Determine the (X, Y) coordinate at the center of the cell enclosing the given text.  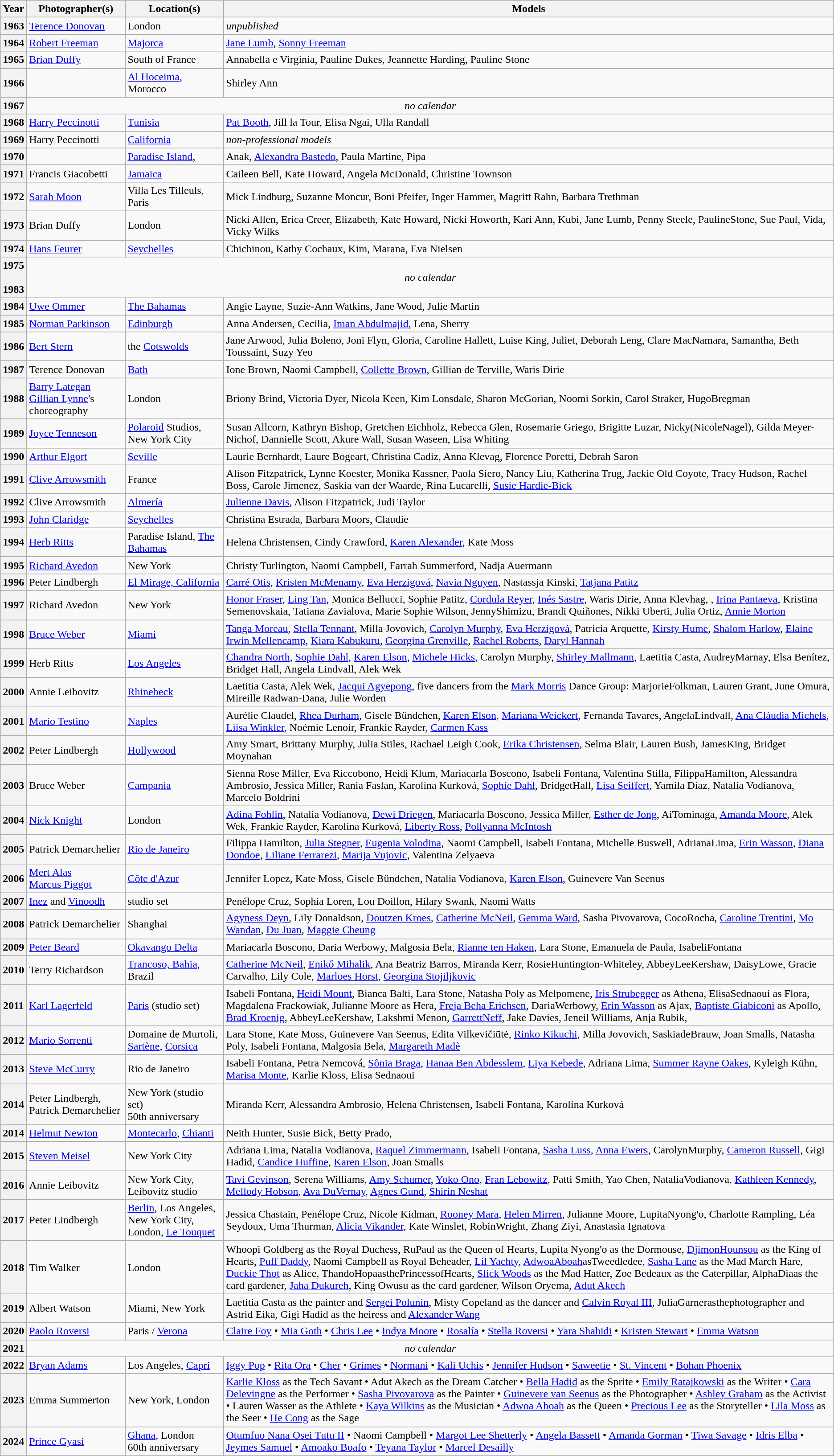
Naples (175, 721)
Uwe Ommer (76, 307)
Campania (175, 785)
2009 (13, 947)
Rhinebeck (175, 693)
Okavango Delta (175, 947)
Carré Otis, Kristen McMenamy, Eva Herzigová, Navia Nguyen, Nastassja Kinski, Tatjana Patitz (528, 582)
1999 (13, 663)
Edinburgh (175, 324)
1986 (13, 347)
Villa Les Tilleuls, Paris (175, 196)
Jennifer Lopez, Kate Moss, Gisele Bündchen, Natalia Vodianova, Karen Elson, Guinevere Van Seenus (528, 878)
2010 (13, 970)
Francis Giacobetti (76, 173)
Miranda Kerr, Alessandra Ambrosio, Helena Christensen, Isabeli Fontana, Karolína Kurková (528, 1104)
Angie Layne, Suzie-Ann Watkins, Jane Wood, Julie Martin (528, 307)
the Cotswolds (175, 347)
France (175, 480)
Steve McCurry (76, 1069)
2001 (13, 721)
1996 (13, 582)
Inez and Vinoodh (76, 901)
2004 (13, 820)
Chichinou, Kathy Cochaux, Kim, Marana, Eva Nielsen (528, 248)
Norman Parkinson (76, 324)
1971 (13, 173)
Anna Andersen, Cecilia, Iman Abdulmajid, Lena, Sherry (528, 324)
1993 (13, 519)
Amy Smart, Brittany Murphy, Julia Stiles, Rachael Leigh Cook, Erika Christensen, Selma Blair, Lauren Bush, JamesKing, Bridget Moynahan (528, 751)
2016 (13, 1185)
Shanghai (175, 924)
Peter Beard (76, 947)
Emma Summerton (76, 1400)
1987 (13, 369)
Al Hoceima, Morocco (175, 83)
Bryan Adams (76, 1365)
1965 (13, 60)
1990 (13, 456)
Paradise Island, The Bahamas (175, 542)
Caileen Bell, Kate Howard, Angela McDonald, Christine Townson (528, 173)
Polaroid Studios,New York City (175, 433)
Montecarlo, Chianti (175, 1133)
2018 (13, 1267)
Photographer(s) (76, 9)
Jamaica (175, 173)
Hollywood (175, 751)
1988 (13, 398)
Trancoso, Bahia, Brazil (175, 970)
2003 (13, 785)
Steven Meisel (76, 1156)
1970 (13, 156)
Peter Lindbergh, Patrick Demarchelier (76, 1104)
2006 (13, 878)
Bert Stern (76, 347)
Annabella e Virginia, Pauline Dukes, Jeannette Harding, Pauline Stone (528, 60)
1967 (13, 106)
2022 (13, 1365)
2008 (13, 924)
2000 (13, 693)
Julienne Davis, Alison Fitzpatrick, Judi Taylor (528, 502)
Iggy Pop • Rita Ora • Cher • Grimes • Normani • Kali Uchis • Jennifer Hudson • Saweetie • St. Vincent • Bohan Phoenix (528, 1365)
1973 (13, 226)
Pat Booth, Jill la Tour, Elisa Ngai, Ulla Randall (528, 123)
Jane Arwood, Julia Boleno, Joni Flyn, Gloria, Caroline Hallett, Luise King, Juliet, Deborah Leng, Clare MacNamara, Samantha, Beth Toussaint, Suzy Yeo (528, 347)
Arthur Elgort (76, 456)
Robert Freeman (76, 43)
Ione Brown, Naomi Campbell, Collette Brown, Gillian de Terville, Waris Dirie (528, 369)
2017 (13, 1220)
1998 (13, 634)
1972 (13, 196)
Mario Sorrenti (76, 1040)
New York City (175, 1156)
Neith Hunter, Susie Bick, Betty Prado, (528, 1133)
2019 (13, 1308)
Almería (175, 502)
Paolo Roversi (76, 1331)
Mick Lindburg, Suzanne Moncur, Boni Pfeifer, Inger Hammer, Magritt Rahn, Barbara Trethman (528, 196)
Year (13, 9)
1968 (13, 123)
Location(s) (175, 9)
New York (studio set)50th anniversary (175, 1104)
Paris / Verona (175, 1331)
Nicki Allen, Erica Creer, Elizabeth, Kate Howard, Nicki Howorth, Kari Ann, Kubi, Jane Lumb, Penny Steele, PaulineStone, Sue Paul, Vida, Vicky Wilks (528, 226)
Helmut Newton (76, 1133)
Majorca (175, 43)
Hans Feurer (76, 248)
Mert AlasMarcus Piggot (76, 878)
2002 (13, 751)
Tunisia (175, 123)
Miami, New York (175, 1308)
Barry LateganGillian Lynne's choreography (76, 398)
1989 (13, 433)
Côte d'Azur (175, 878)
Joyce Tenneson (76, 433)
Seville (175, 456)
New York, London (175, 1400)
1992 (13, 502)
1964 (13, 43)
1984 (13, 307)
Models (528, 9)
Prince Gyasi (76, 1441)
Albert Watson (76, 1308)
Bath (175, 369)
El Mirage, California (175, 582)
2021 (13, 1348)
The Bahamas (175, 307)
2013 (13, 1069)
California (175, 139)
Los Angeles (175, 663)
1995 (13, 565)
2005 (13, 849)
studio set (175, 901)
1985 (13, 324)
2023 (13, 1400)
Berlin, Los Angeles,New York City,London, Le Touquet (175, 1220)
2024 (13, 1441)
1974 (13, 248)
Christy Turlington, Naomi Campbell, Farrah Summerford, Nadja Auermann (528, 565)
2020 (13, 1331)
Tim Walker (76, 1267)
1963 (13, 26)
New York City,Leibovitz studio (175, 1185)
1969 (13, 139)
Domaine de Murtoli,Sartène, Corsica (175, 1040)
Shirley Ann (528, 83)
2012 (13, 1040)
Briony Brind, Victoria Dyer, Nicola Keen, Kim Lonsdale, Sharon McGorian, Noomi Sorkin, Carol Straker, HugoBregman (528, 398)
2015 (13, 1156)
Mario Testino (76, 721)
Penélope Cruz, Sophia Loren, Lou Doillon, Hilary Swank, Naomi Watts (528, 901)
John Claridge (76, 519)
Paradise Island, (175, 156)
Nick Knight (76, 820)
Claire Foy • Mia Goth • Chris Lee • Indya Moore • Rosalía • Stella Roversi • Yara Shahidi • Kristen Stewart • Emma Watson (528, 1331)
Karl Lagerfeld (76, 1005)
1966 (13, 83)
Mariacarla Boscono, Daria Werbowy, Malgosia Bela, Rianne ten Haken, Lara Stone, Emanuela de Paula, IsabeliFontana (528, 947)
Paris (studio set) (175, 1005)
Jane Lumb, Sonny Freeman (528, 43)
Miami (175, 634)
Los Angeles, Capri (175, 1365)
19751983 (13, 278)
Helena Christensen, Cindy Crawford, Karen Alexander, Kate Moss (528, 542)
Ghana, London60th anniversary (175, 1441)
1991 (13, 480)
South of France (175, 60)
unpublished (528, 26)
Anak, Alexandra Bastedo, Paula Martine, Pipa (528, 156)
1994 (13, 542)
Laurie Bernhardt, Laure Bogeart, Christina Cadiz, Anna Klevag, Florence Poretti, Debrah Saron (528, 456)
2007 (13, 901)
Christina Estrada, Barbara Moors, Claudie (528, 519)
1997 (13, 605)
2011 (13, 1005)
Sarah Moon (76, 196)
Terry Richardson (76, 970)
non-professional models (528, 139)
